Search for the cell housing the specified text and yield its (x, y) center coordinate. 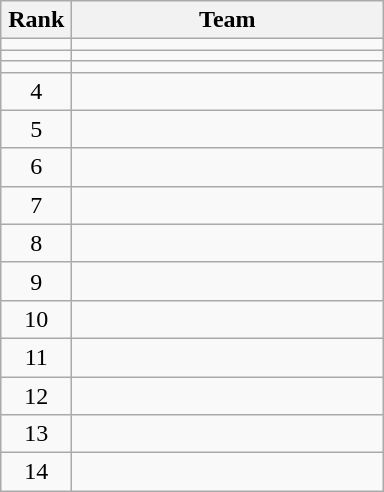
13 (36, 434)
9 (36, 281)
11 (36, 357)
14 (36, 472)
5 (36, 129)
4 (36, 91)
Team (228, 20)
Rank (36, 20)
7 (36, 205)
10 (36, 319)
8 (36, 243)
6 (36, 167)
12 (36, 395)
